For the text-containing cell, return its midpoint in (x, y) coordinate format. 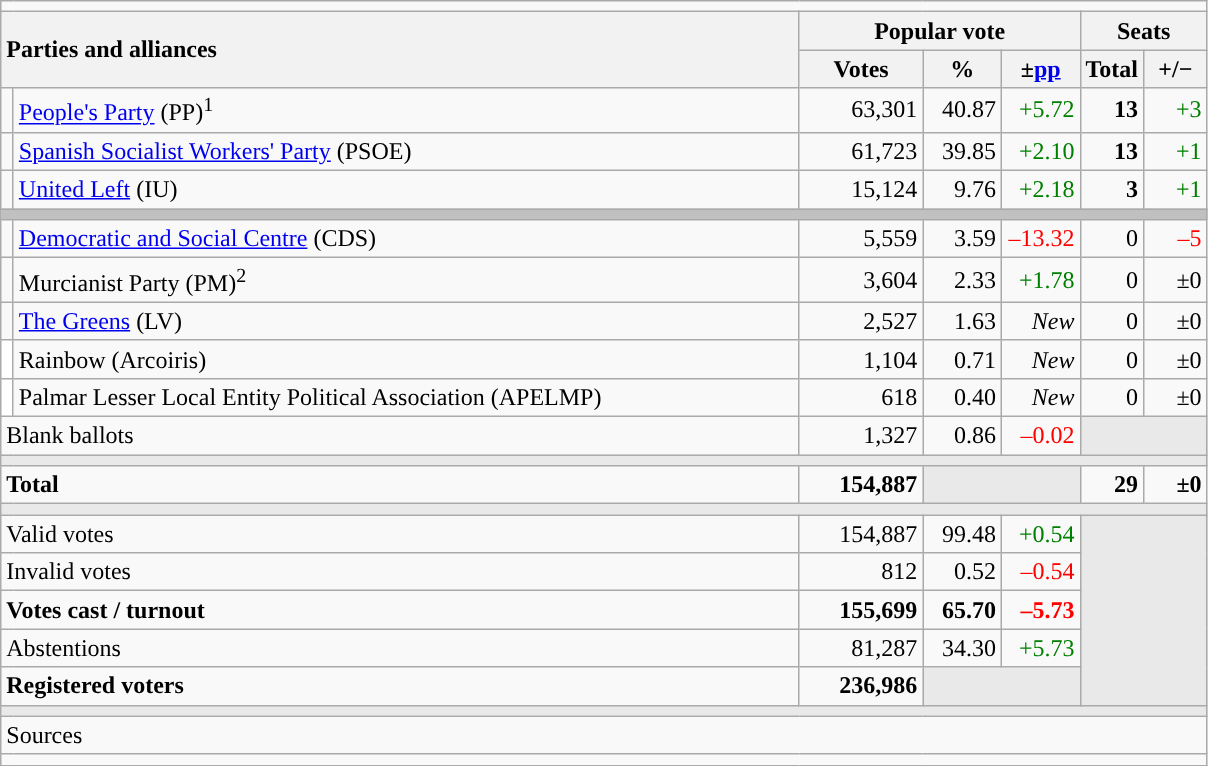
Votes cast / turnout (400, 610)
99.48 (962, 534)
0.40 (962, 397)
812 (861, 572)
Sources (604, 735)
Blank ballots (400, 435)
5,559 (861, 239)
+5.72 (1040, 110)
65.70 (962, 610)
9.76 (962, 190)
+1.78 (1040, 280)
39.85 (962, 151)
+/− (1176, 69)
0.86 (962, 435)
–0.54 (1040, 572)
1,327 (861, 435)
±pp (1040, 69)
Abstentions (400, 648)
Democratic and Social Centre (CDS) (406, 239)
Invalid votes (400, 572)
2.33 (962, 280)
People's Party (PP)1 (406, 110)
63,301 (861, 110)
Spanish Socialist Workers' Party (PSOE) (406, 151)
1.63 (962, 321)
1,104 (861, 359)
+0.54 (1040, 534)
Popular vote (940, 31)
+2.10 (1040, 151)
Votes (861, 69)
+3 (1176, 110)
0.52 (962, 572)
Murcianist Party (PM)2 (406, 280)
81,287 (861, 648)
40.87 (962, 110)
3,604 (861, 280)
236,986 (861, 686)
–13.32 (1040, 239)
3.59 (962, 239)
Parties and alliances (400, 50)
34.30 (962, 648)
+5.73 (1040, 648)
–5.73 (1040, 610)
The Greens (LV) (406, 321)
0.71 (962, 359)
Valid votes (400, 534)
–0.02 (1040, 435)
29 (1112, 485)
3 (1112, 190)
155,699 (861, 610)
United Left (IU) (406, 190)
Registered voters (400, 686)
618 (861, 397)
Seats (1144, 31)
15,124 (861, 190)
% (962, 69)
Rainbow (Arcoiris) (406, 359)
–5 (1176, 239)
+2.18 (1040, 190)
2,527 (861, 321)
61,723 (861, 151)
Palmar Lesser Local Entity Political Association (APELMP) (406, 397)
